From the cell containing the given text, extract its center point as (x, y) coordinate. 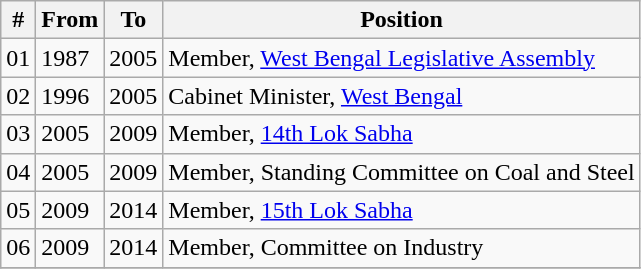
03 (18, 134)
Member, West Bengal Legislative Assembly (402, 58)
06 (18, 248)
# (18, 20)
Member, 15th Lok Sabha (402, 210)
01 (18, 58)
Member, 14th Lok Sabha (402, 134)
Member, Committee on Industry (402, 248)
Position (402, 20)
From (70, 20)
1996 (70, 96)
04 (18, 172)
05 (18, 210)
02 (18, 96)
Member, Standing Committee on Coal and Steel (402, 172)
Cabinet Minister, West Bengal (402, 96)
1987 (70, 58)
To (134, 20)
